Scan for the cell matching the given text and deliver its [X, Y] coordinate at center. 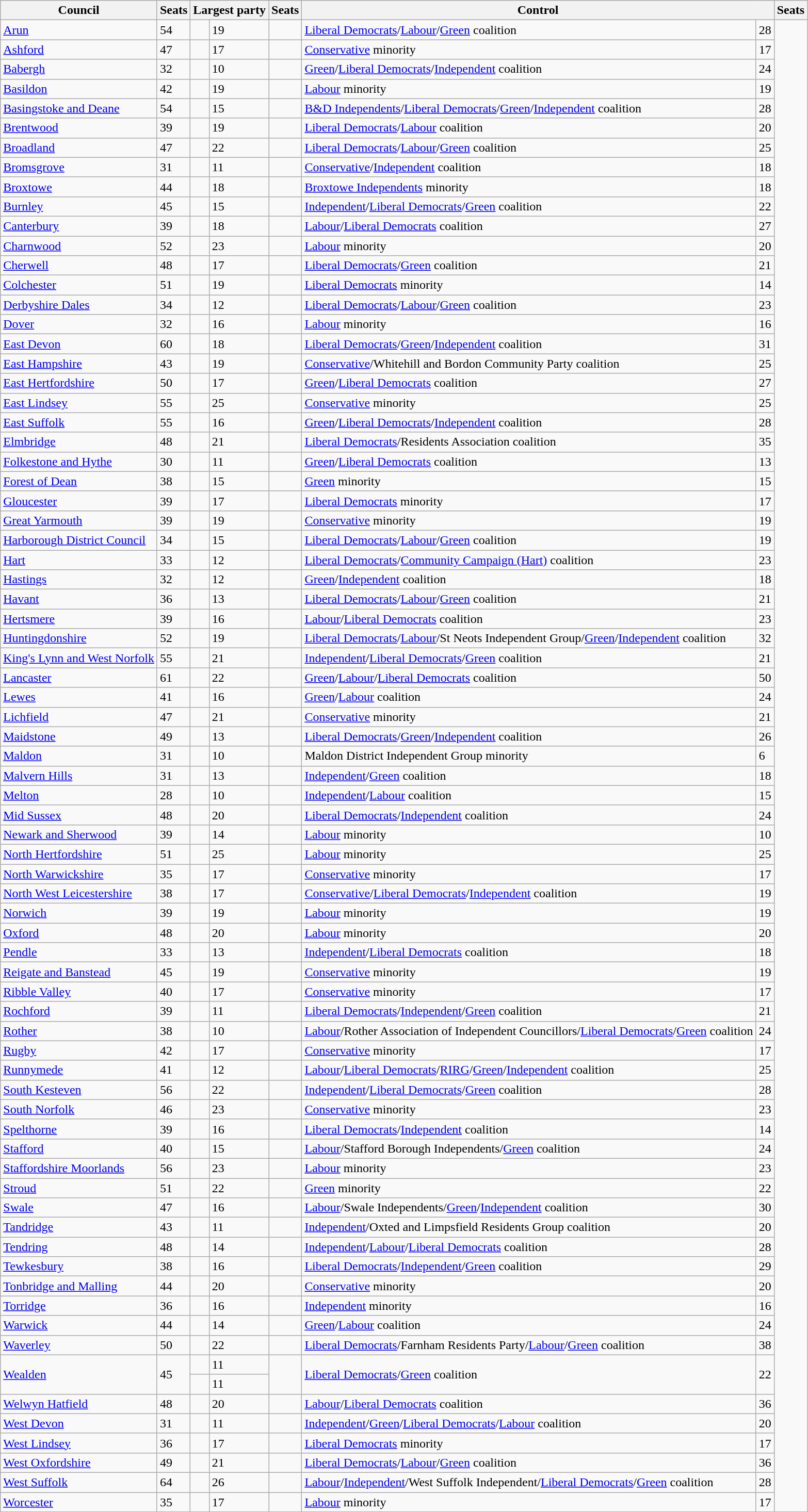
Newark and Sherwood [79, 834]
Bromsgrove [79, 167]
Melton [79, 795]
Hart [79, 560]
Labour/Independent/West Suffolk Independent/Liberal Democrats/Green coalition [529, 1482]
Forest of Dean [79, 481]
Runnymede [79, 1070]
Independent/Liberal Democrats coalition [529, 952]
East Lindsey [79, 403]
Staffordshire Moorlands [79, 1168]
Tonbridge and Malling [79, 1286]
Canterbury [79, 226]
Largest party [230, 10]
Independent/Labour coalition [529, 795]
Gloucester [79, 501]
Green/Labour/Liberal Democrats coalition [529, 678]
East Hampshire [79, 364]
Brentwood [79, 128]
29 [765, 1267]
Wealden [79, 1374]
Independent/Green/Liberal Democrats/Labour coalition [529, 1423]
Broxtowe Independents minority [529, 187]
Basildon [79, 89]
61 [173, 678]
Warwick [79, 1325]
King's Lynn and West Norfolk [79, 658]
60 [173, 344]
46 [173, 1109]
Independent/Labour/Liberal Democrats coalition [529, 1247]
Liberal Democrats/Community Campaign (Hart) coalition [529, 560]
Elmbridge [79, 442]
North Hertfordshire [79, 854]
B&D Independents/Liberal Democrats/Green/Independent coalition [529, 108]
Maldon [79, 756]
Swale [79, 1208]
Reigate and Banstead [79, 972]
Lewes [79, 697]
North West Leicestershire [79, 894]
Green/Independent coalition [529, 580]
West Lindsey [79, 1443]
Conservative/Independent coalition [529, 167]
Conservative/Liberal Democrats/Independent coalition [529, 894]
Liberal Democrats/Farnham Residents Party/Labour/Green coalition [529, 1345]
Labour/Stafford Borough Independents/Green coalition [529, 1148]
Malvern Hills [79, 776]
Hertsmere [79, 619]
Worcester [79, 1502]
East Devon [79, 344]
Cherwell [79, 266]
Charnwood [79, 246]
North Warwickshire [79, 874]
Liberal Democrats/Labour coalition [529, 128]
Maidstone [79, 736]
Council [79, 10]
Babergh [79, 69]
Ribble Valley [79, 992]
Arun [79, 30]
Broadland [79, 147]
Basingstoke and Deane [79, 108]
Lancaster [79, 678]
Norwich [79, 913]
Hastings [79, 580]
Lichfield [79, 717]
Liberal Democrats/Residents Association coalition [529, 442]
West Suffolk [79, 1482]
6 [765, 756]
Conservative/Whitehill and Bordon Community Party coalition [529, 364]
Dover [79, 324]
Independent/Oxted and Limpsfield Residents Group coalition [529, 1227]
Tandridge [79, 1227]
Havant [79, 599]
Labour/Liberal Democrats/RIRG/Green/Independent coalition [529, 1070]
Oxford [79, 933]
East Hertfordshire [79, 383]
Tewkesbury [79, 1267]
South Kesteven [79, 1090]
Stroud [79, 1188]
Stafford [79, 1148]
Tendring [79, 1247]
Maldon District Independent Group minority [529, 756]
Control [538, 10]
Broxtowe [79, 187]
Pendle [79, 952]
Labour/Swale Independents/Green/Independent coalition [529, 1208]
Labour/Rother Association of Independent Councillors/Liberal Democrats/Green coalition [529, 1031]
Rochford [79, 1011]
Independent/Green coalition [529, 776]
West Oxfordshire [79, 1462]
Folkestone and Hythe [79, 462]
64 [173, 1482]
Derbyshire Dales [79, 305]
West Devon [79, 1423]
Rugby [79, 1050]
Colchester [79, 285]
Ashford [79, 50]
Huntingdonshire [79, 638]
Welwyn Hatfield [79, 1404]
Liberal Democrats/Labour/St Neots Independent Group/Green/Independent coalition [529, 638]
Torridge [79, 1306]
South Norfolk [79, 1109]
Harborough District Council [79, 540]
Rother [79, 1031]
Great Yarmouth [79, 520]
Independent minority [529, 1306]
Mid Sussex [79, 815]
Waverley [79, 1345]
East Suffolk [79, 422]
Spelthorne [79, 1129]
Burnley [79, 206]
